Extract the [x, y] coordinate from the center of the cell holding the provided text.  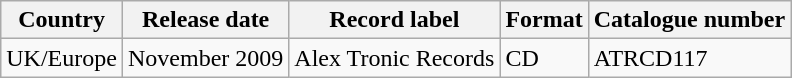
Catalogue number [689, 20]
Country [62, 20]
ATRCD117 [689, 58]
November 2009 [205, 58]
Alex Tronic Records [394, 58]
Record label [394, 20]
Release date [205, 20]
UK/Europe [62, 58]
Format [544, 20]
CD [544, 58]
